Scan for the cell matching the given text and deliver its (X, Y) coordinate at center. 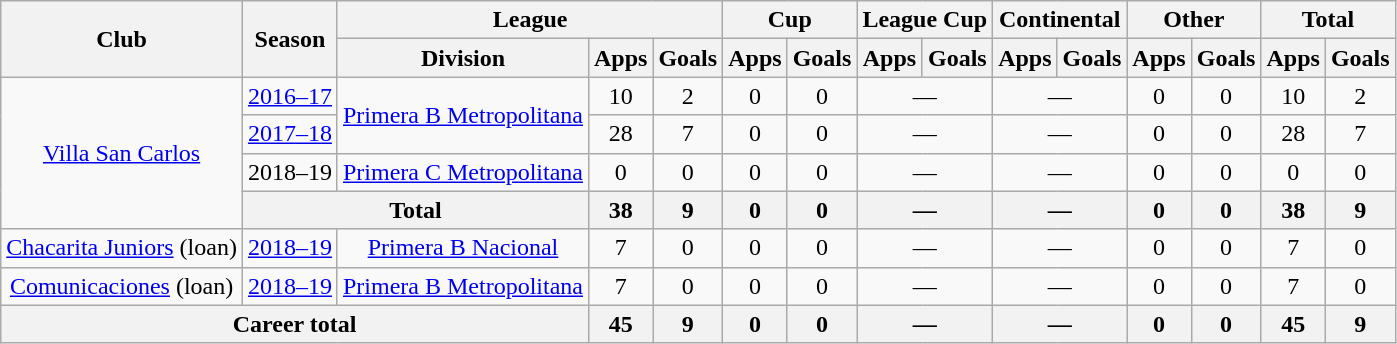
Primera B Nacional (462, 248)
2017–18 (290, 134)
Cup (790, 20)
League (530, 20)
Comunicaciones (loan) (122, 286)
Club (122, 39)
League Cup (925, 20)
Villa San Carlos (122, 153)
Career total (295, 324)
2016–17 (290, 96)
Season (290, 39)
Continental (1060, 20)
Chacarita Juniors (loan) (122, 248)
Other (1194, 20)
Division (462, 58)
Primera C Metropolitana (462, 172)
